Return (x, y) of the center of cell containing provided text 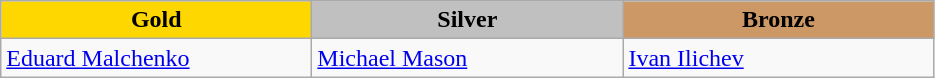
Gold (156, 20)
Michael Mason (468, 58)
Eduard Malchenko (156, 58)
Bronze (778, 20)
Silver (468, 20)
Ivan Ilichev (778, 58)
